Scan for the cell matching the given text and deliver its [x, y] coordinate at center. 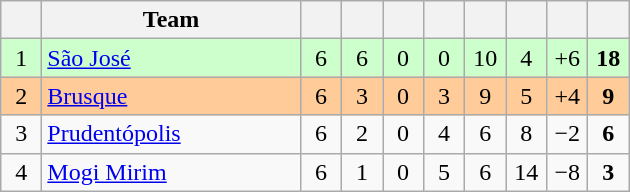
−8 [568, 172]
18 [608, 58]
+6 [568, 58]
Mogi Mirim [172, 172]
8 [526, 134]
+4 [568, 96]
Team [172, 20]
São José [172, 58]
Prudentópolis [172, 134]
14 [526, 172]
Brusque [172, 96]
10 [486, 58]
−2 [568, 134]
